Extract the (X, Y) coordinate from the center of the cell holding the provided text.  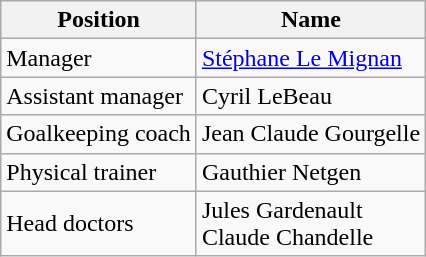
Position (99, 20)
Gauthier Netgen (310, 172)
Head doctors (99, 224)
Goalkeeping coach (99, 134)
Cyril LeBeau (310, 96)
Name (310, 20)
Jean Claude Gourgelle (310, 134)
Assistant manager (99, 96)
Manager (99, 58)
Jules GardenaultClaude Chandelle (310, 224)
Stéphane Le Mignan (310, 58)
Physical trainer (99, 172)
